For the text-containing cell, return its midpoint in [X, Y] coordinate format. 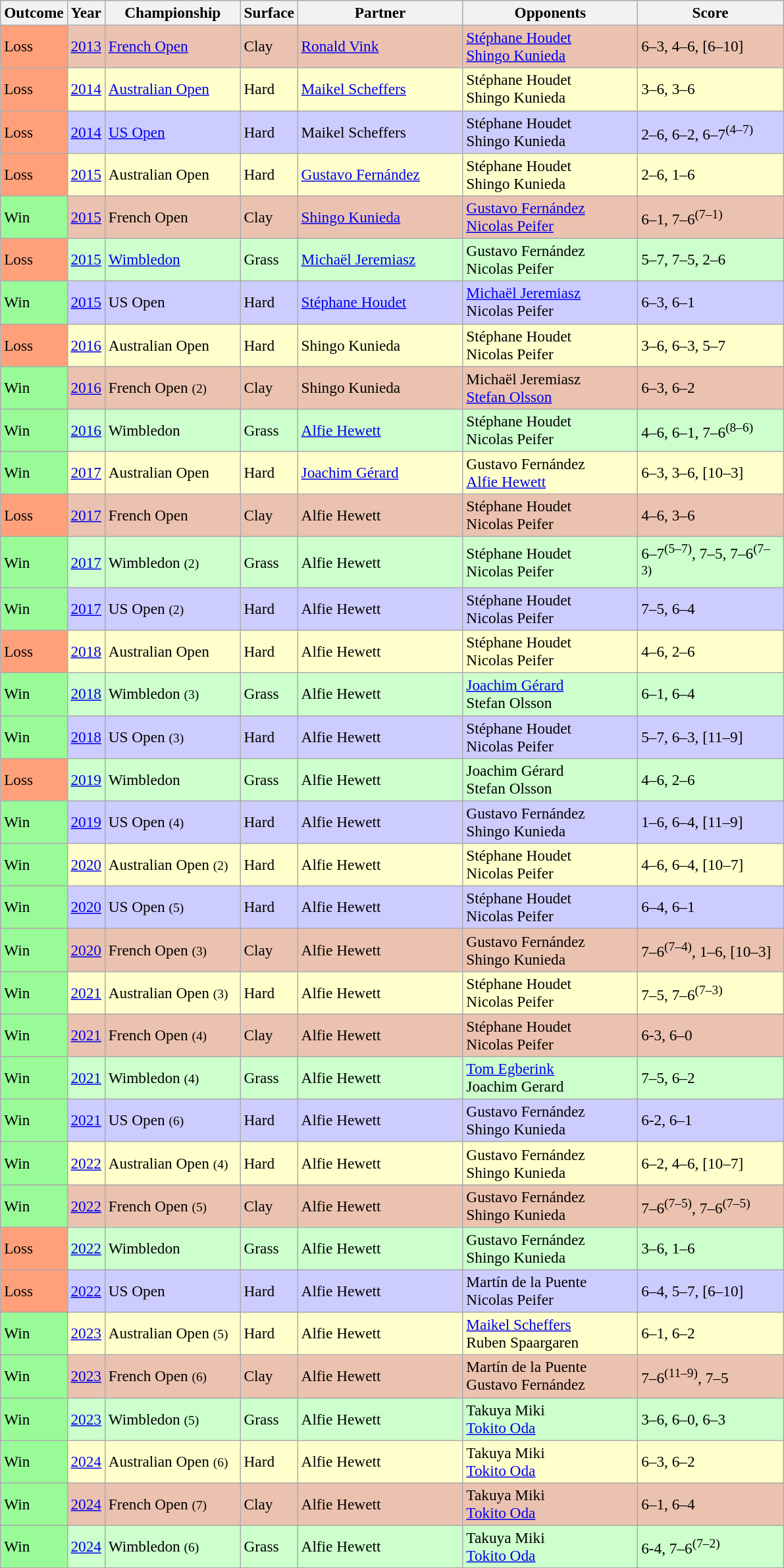
7–6(7–5), 7–6(7–5) [711, 1205]
Wimbledon (2) [172, 562]
Gustavo Fernández [380, 174]
7–5, 6–2 [711, 1078]
French Open (2) [172, 387]
Wimbledon (4) [172, 1078]
Gustavo Fernández Alfie Hewett [550, 472]
3–6, 6–3, 5–7 [711, 345]
US Open (4) [172, 822]
Martín de la Puente Nicolas Peifer [550, 1291]
7–5, 6–4 [711, 609]
Opponents [550, 13]
7–6(7–4), 1–6, [10–3] [711, 950]
6-4, 7–6(7–2) [711, 1546]
Australian Open (4) [172, 1163]
Stéphane Houdet [380, 303]
US Open (6) [172, 1120]
6–1, 7–6(7–1) [711, 217]
Michaël Jeremiasz Stefan Olsson [550, 387]
6–2, 4–6, [10–7] [711, 1163]
Maikel Scheffers Ruben Spaargaren [550, 1333]
Surface [269, 13]
4–6, 6–4, [10–7] [711, 865]
Michaël Jeremiasz [380, 259]
7–5, 7–6(7–3) [711, 992]
Outcome [34, 13]
Year [86, 13]
5–7, 6–3, [11–9] [711, 737]
4–6, 3–6 [711, 516]
3–6, 1–6 [711, 1248]
Championship [172, 13]
1–6, 6–4, [11–9] [711, 822]
6-2, 6–1 [711, 1120]
French Open (6) [172, 1377]
6–7(5–7), 7–5, 7–6(7–3) [711, 562]
Score [711, 13]
Australian Open (3) [172, 992]
6-3, 6–0 [711, 1036]
Wimbledon (3) [172, 694]
French Open (4) [172, 1036]
Michaël Jeremiasz Nicolas Peifer [550, 303]
6–3, 6–1 [711, 303]
US Open (3) [172, 737]
2–6, 6–2, 6–7(4–7) [711, 132]
French Open (5) [172, 1205]
Australian Open (5) [172, 1333]
2–6, 1–6 [711, 174]
2013 [86, 46]
US Open (2) [172, 609]
7–6(11–9), 7–5 [711, 1377]
French Open (3) [172, 950]
4–6, 6–1, 7–6(8–6) [711, 430]
French Open (7) [172, 1504]
Australian Open (2) [172, 865]
6–3, 3–6, [10–3] [711, 472]
Tom Egberink Joachim Gerard [550, 1078]
3–6, 3–6 [711, 89]
Australian Open (6) [172, 1461]
6–4, 5–7, [6–10] [711, 1291]
Martín de la Puente Gustavo Fernández [550, 1377]
3–6, 6–0, 6–3 [711, 1419]
6–1, 6–2 [711, 1333]
Wimbledon (6) [172, 1546]
US Open (5) [172, 907]
6–3, 4–6, [6–10] [711, 46]
5–7, 7–5, 2–6 [711, 259]
Ronald Vink [380, 46]
Wimbledon (5) [172, 1419]
6–4, 6–1 [711, 907]
Partner [380, 13]
Joachim Gérard [380, 472]
